Provide the [x, y] coordinate of the cell's center where the given text is located.  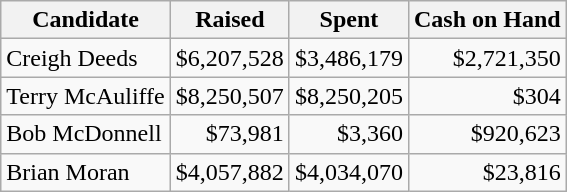
Candidate [86, 20]
$23,816 [487, 172]
Raised [230, 20]
$920,623 [487, 134]
Brian Moran [86, 172]
$73,981 [230, 134]
Spent [348, 20]
$4,057,882 [230, 172]
$8,250,507 [230, 96]
$3,360 [348, 134]
Terry McAuliffe [86, 96]
Creigh Deeds [86, 58]
$6,207,528 [230, 58]
$304 [487, 96]
$8,250,205 [348, 96]
$2,721,350 [487, 58]
Cash on Hand [487, 20]
Bob McDonnell [86, 134]
$4,034,070 [348, 172]
$3,486,179 [348, 58]
